Pinpoint the cell where the given text exists, returning its [x, y] midpoint coordinate. 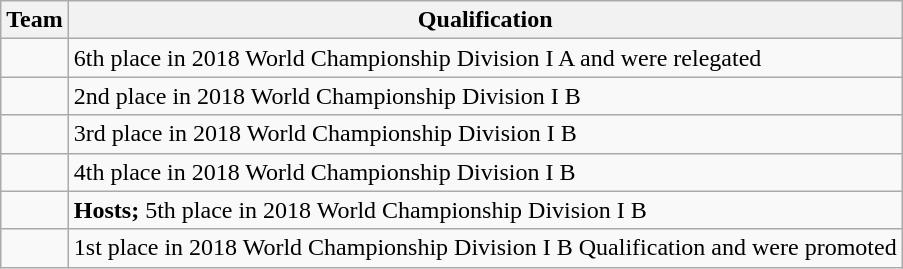
Qualification [485, 20]
3rd place in 2018 World Championship Division I B [485, 134]
1st place in 2018 World Championship Division I B Qualification and were promoted [485, 248]
Team [35, 20]
2nd place in 2018 World Championship Division I B [485, 96]
6th place in 2018 World Championship Division I A and were relegated [485, 58]
4th place in 2018 World Championship Division I B [485, 172]
Hosts; 5th place in 2018 World Championship Division I B [485, 210]
